Return the (x, y) coordinate for the center point of the cell that contains the specified text.  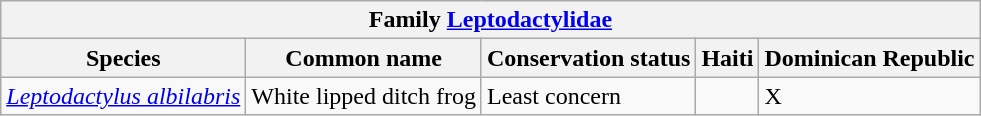
Dominican Republic (870, 58)
Common name (364, 58)
Species (124, 58)
Leptodactylus albilabris (124, 96)
X (870, 96)
Family Leptodactylidae (490, 20)
White lipped ditch frog (364, 96)
Conservation status (588, 58)
Haiti (728, 58)
Least concern (588, 96)
